Return the [X, Y] coordinate for the center point of the cell that contains the specified text.  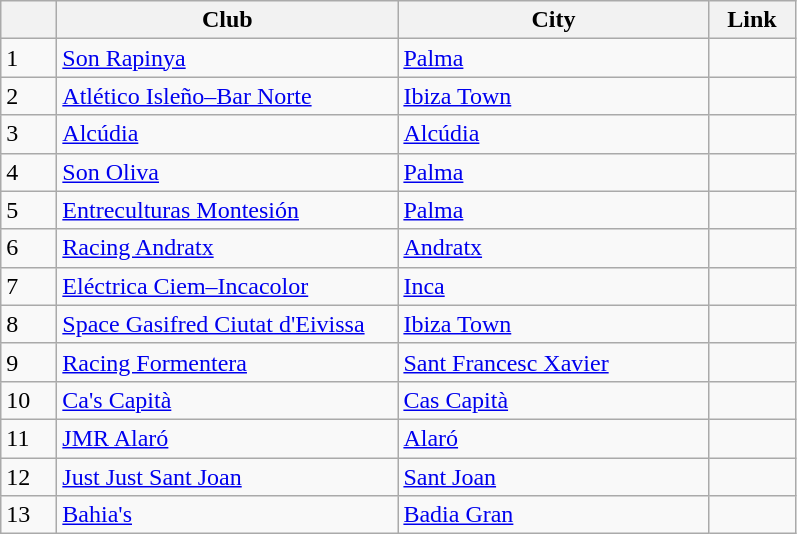
2 [29, 96]
Son Rapinya [228, 58]
Alaró [554, 438]
4 [29, 172]
Racing Andratx [228, 248]
11 [29, 438]
Space Gasifred Ciutat d'Eivissa [228, 324]
Bahia's [228, 515]
5 [29, 210]
12 [29, 477]
Son Oliva [228, 172]
Link [752, 20]
Racing Formentera [228, 362]
1 [29, 58]
3 [29, 134]
Just Just Sant Joan [228, 477]
JMR Alaró [228, 438]
Andratx [554, 248]
Inca [554, 286]
Club [228, 20]
7 [29, 286]
Entreculturas Montesión [228, 210]
City [554, 20]
Sant Francesc Xavier [554, 362]
Sant Joan [554, 477]
8 [29, 324]
Cas Capità [554, 400]
6 [29, 248]
Badia Gran [554, 515]
Ca's Capità [228, 400]
13 [29, 515]
Eléctrica Ciem–Incacolor [228, 286]
10 [29, 400]
Atlético Isleño–Bar Norte [228, 96]
9 [29, 362]
